Search for the cell housing the specified text and yield its [x, y] center coordinate. 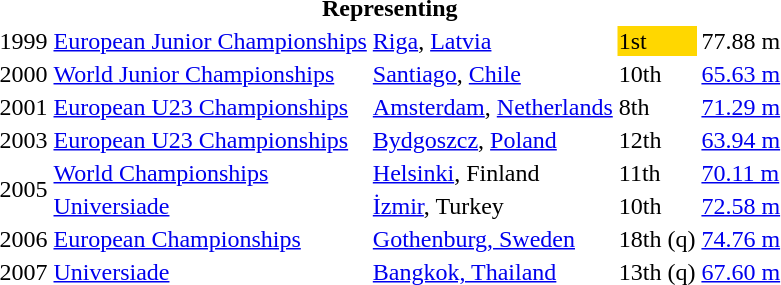
1st [657, 41]
Universiade [210, 206]
Helsinki, Finland [492, 173]
Gothenburg, Sweden [492, 239]
18th (q) [657, 239]
8th [657, 107]
Amsterdam, Netherlands [492, 107]
European Championships [210, 239]
12th [657, 140]
Bydgoszcz, Poland [492, 140]
11th [657, 173]
İzmir, Turkey [492, 206]
World Junior Championships [210, 74]
Santiago, Chile [492, 74]
Riga, Latvia [492, 41]
European Junior Championships [210, 41]
World Championships [210, 173]
